Extract the (X, Y) coordinate from the center of the cell holding the provided text.  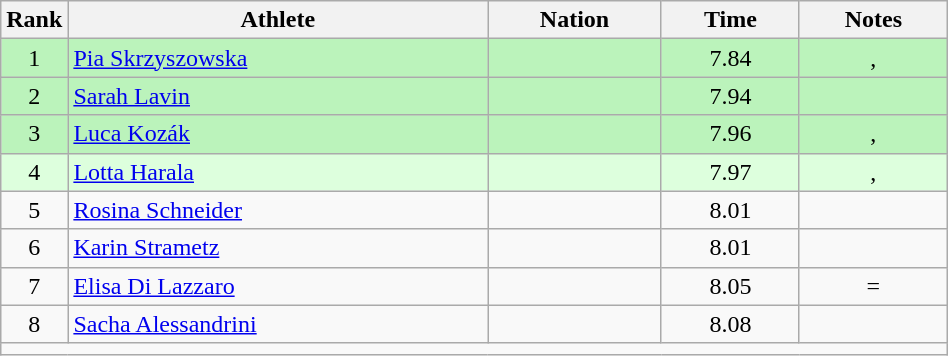
Time (730, 20)
= (873, 286)
Notes (873, 20)
6 (34, 248)
Sarah Lavin (278, 96)
7.84 (730, 58)
Rosina Schneider (278, 210)
Athlete (278, 20)
8.08 (730, 324)
3 (34, 134)
Pia Skrzyszowska (278, 58)
7 (34, 286)
2 (34, 96)
Elisa Di Lazzaro (278, 286)
Luca Kozák (278, 134)
8.05 (730, 286)
Rank (34, 20)
8 (34, 324)
1 (34, 58)
7.96 (730, 134)
Karin Strametz (278, 248)
Nation (575, 20)
7.94 (730, 96)
7.97 (730, 172)
Sacha Alessandrini (278, 324)
5 (34, 210)
Lotta Harala (278, 172)
4 (34, 172)
